Detect which cell encompasses the target text, then output its (x, y) center coordinate. 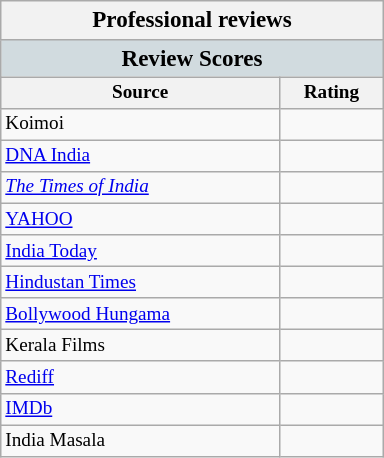
Bollywood Hungama (140, 314)
Rating (332, 93)
Koimoi (140, 124)
Rediff (140, 377)
Source (140, 93)
Professional reviews (192, 20)
India Today (140, 251)
IMDb (140, 409)
The Times of India (140, 188)
India Masala (140, 441)
Hindustan Times (140, 283)
DNA India (140, 156)
Kerala Films (140, 346)
YAHOO (140, 219)
Review Scores (192, 58)
